Extract the [X, Y] coordinate from the center of the cell holding the provided text.  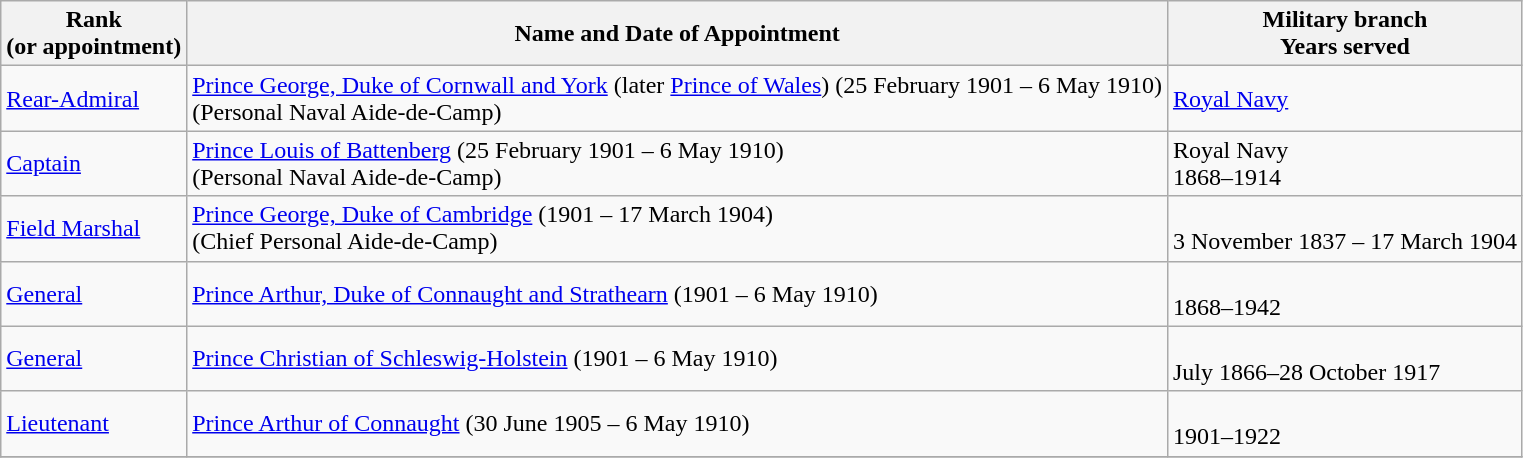
Name and Date of Appointment [678, 34]
1868–1942 [1344, 294]
Rank(or appointment) [94, 34]
Prince Christian of Schleswig-Holstein (1901 – 6 May 1910) [678, 358]
Military branchYears served [1344, 34]
Prince Louis of Battenberg (25 February 1901 – 6 May 1910)(Personal Naval Aide-de-Camp) [678, 164]
Prince Arthur, Duke of Connaught and Strathearn (1901 – 6 May 1910) [678, 294]
Prince George, Duke of Cambridge (1901 – 17 March 1904)(Chief Personal Aide-de-Camp) [678, 228]
Prince George, Duke of Cornwall and York (later Prince of Wales) (25 February 1901 – 6 May 1910)(Personal Naval Aide-de-Camp) [678, 98]
Royal Navy [1344, 98]
3 November 1837 – 17 March 1904 [1344, 228]
Captain [94, 164]
Field Marshal [94, 228]
Royal Navy1868–1914 [1344, 164]
1901–1922 [1344, 424]
Rear-Admiral [94, 98]
Lieutenant [94, 424]
July 1866–28 October 1917 [1344, 358]
Prince Arthur of Connaught (30 June 1905 – 6 May 1910) [678, 424]
